Search for the cell housing the specified text and yield its [X, Y] center coordinate. 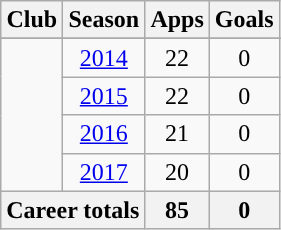
Career totals [73, 210]
Club [32, 20]
Goals [244, 20]
20 [177, 172]
2015 [104, 96]
Season [104, 20]
2016 [104, 134]
2017 [104, 172]
Apps [177, 20]
21 [177, 134]
85 [177, 210]
2014 [104, 58]
